Return [X, Y] of the center of cell containing provided text 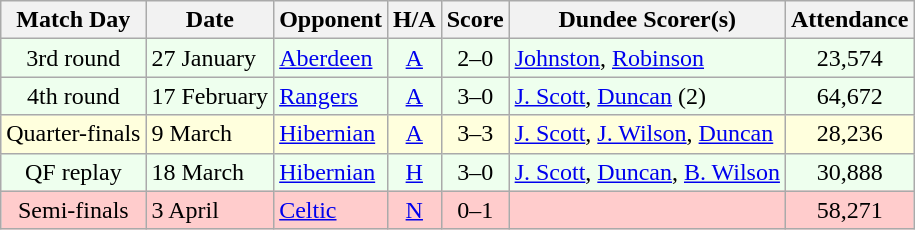
23,574 [849, 58]
QF replay [74, 172]
0–1 [475, 210]
64,672 [849, 96]
Aberdeen [331, 58]
Johnston, Robinson [647, 58]
N [414, 210]
3 April [210, 210]
J. Scott, Duncan (2) [647, 96]
17 February [210, 96]
Quarter-finals [74, 134]
3–3 [475, 134]
H/A [414, 20]
4th round [74, 96]
Celtic [331, 210]
3rd round [74, 58]
Semi-finals [74, 210]
J. Scott, J. Wilson, Duncan [647, 134]
18 March [210, 172]
Opponent [331, 20]
2–0 [475, 58]
Match Day [74, 20]
Score [475, 20]
28,236 [849, 134]
58,271 [849, 210]
J. Scott, Duncan, B. Wilson [647, 172]
Dundee Scorer(s) [647, 20]
Rangers [331, 96]
H [414, 172]
30,888 [849, 172]
Attendance [849, 20]
9 March [210, 134]
Date [210, 20]
27 January [210, 58]
